Provide the (x, y) coordinate of the cell's center where the given text is located.  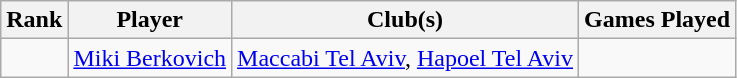
Player (150, 20)
Rank (34, 20)
Club(s) (406, 20)
Games Played (658, 20)
Miki Berkovich (150, 58)
Maccabi Tel Aviv, Hapoel Tel Aviv (406, 58)
